Locate the cell with the specified text and output its [x, y] center coordinate. 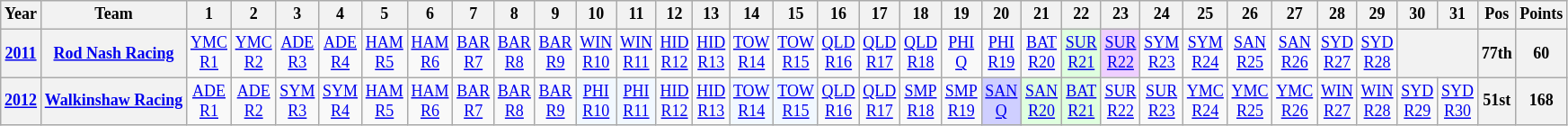
SANR26 [1295, 53]
51st [1497, 102]
SANQ [1001, 102]
SMPR19 [961, 102]
22 [1081, 14]
BATR20 [1042, 53]
1 [209, 14]
YMCR2 [253, 53]
23 [1121, 14]
31 [1457, 14]
28 [1337, 14]
14 [751, 14]
YMCR26 [1295, 102]
SURR21 [1081, 53]
PHIR10 [597, 102]
168 [1542, 102]
WINR11 [636, 53]
Pos [1497, 14]
13 [712, 14]
6 [430, 14]
Walkinshaw Racing [113, 102]
11 [636, 14]
60 [1542, 53]
27 [1295, 14]
PHIQ [961, 53]
2012 [22, 102]
SYDR30 [1457, 102]
ADER1 [209, 102]
PHIR19 [1001, 53]
15 [796, 14]
Rod Nash Racing [113, 53]
5 [385, 14]
7 [474, 14]
9 [555, 14]
19 [961, 14]
QLDR18 [921, 53]
SMPR18 [921, 102]
SYMR23 [1162, 53]
3 [297, 14]
YMCR24 [1205, 102]
29 [1377, 14]
ADER3 [297, 53]
17 [880, 14]
SYMR3 [297, 102]
SYMR24 [1205, 53]
SANR20 [1042, 102]
SURR23 [1162, 102]
77th [1497, 53]
WINR28 [1377, 102]
Points [1542, 14]
Year [22, 14]
2011 [22, 53]
4 [341, 14]
Team [113, 14]
10 [597, 14]
WINR27 [1337, 102]
WINR10 [597, 53]
20 [1001, 14]
26 [1250, 14]
12 [674, 14]
16 [838, 14]
YMCR25 [1250, 102]
BATR21 [1081, 102]
SYDR27 [1337, 53]
ADER4 [341, 53]
8 [515, 14]
24 [1162, 14]
SYDR28 [1377, 53]
2 [253, 14]
30 [1418, 14]
25 [1205, 14]
18 [921, 14]
ADER2 [253, 102]
SYDR29 [1418, 102]
YMCR1 [209, 53]
21 [1042, 14]
SYMR4 [341, 102]
SANR25 [1250, 53]
PHIR11 [636, 102]
